Extract the (X, Y) coordinate from the center of the cell holding the provided text.  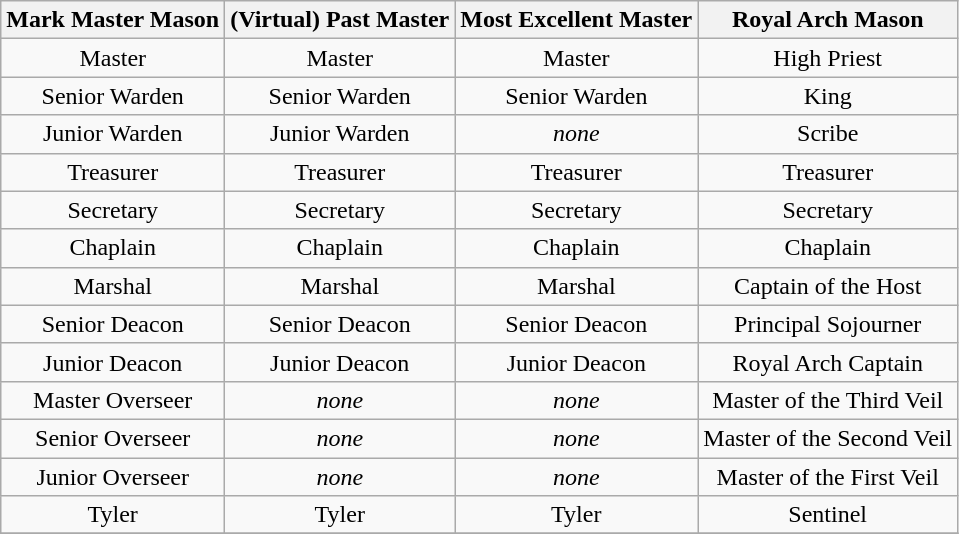
(Virtual) Past Master (340, 20)
King (828, 96)
Most Excellent Master (576, 20)
Master of the First Veil (828, 477)
Junior Overseer (113, 477)
Captain of the Host (828, 286)
Master Overseer (113, 400)
Scribe (828, 134)
Royal Arch Captain (828, 362)
Sentinel (828, 515)
Royal Arch Mason (828, 20)
Principal Sojourner (828, 324)
Senior Overseer (113, 438)
High Priest (828, 58)
Master of the Third Veil (828, 400)
Master of the Second Veil (828, 438)
Mark Master Mason (113, 20)
